Detect which cell encompasses the target text, then output its [X, Y] center coordinate. 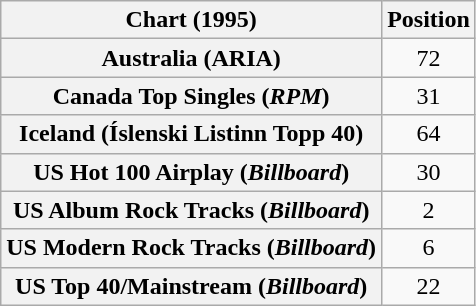
Iceland (Íslenski Listinn Topp 40) [192, 134]
US Hot 100 Airplay (Billboard) [192, 172]
22 [429, 286]
US Modern Rock Tracks (Billboard) [192, 248]
30 [429, 172]
72 [429, 58]
Position [429, 20]
Chart (1995) [192, 20]
US Album Rock Tracks (Billboard) [192, 210]
64 [429, 134]
US Top 40/Mainstream (Billboard) [192, 286]
2 [429, 210]
Canada Top Singles (RPM) [192, 96]
31 [429, 96]
6 [429, 248]
Australia (ARIA) [192, 58]
